Capture the cell that displays the provided text and extract its (x, y) central coordinate. 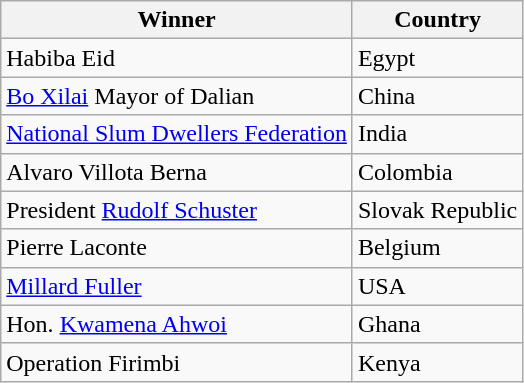
India (437, 134)
Ghana (437, 324)
National Slum Dwellers Federation (177, 134)
Bo Xilai Mayor of Dalian (177, 96)
Egypt (437, 58)
Winner (177, 20)
China (437, 96)
USA (437, 286)
Belgium (437, 248)
Colombia (437, 172)
Pierre Laconte (177, 248)
Millard Fuller (177, 286)
Alvaro Villota Berna (177, 172)
Hon. Kwamena Ahwoi (177, 324)
Habiba Eid (177, 58)
President Rudolf Schuster (177, 210)
Country (437, 20)
Kenya (437, 362)
Slovak Republic (437, 210)
Operation Firimbi (177, 362)
